Scan for the cell matching the given text and deliver its [X, Y] coordinate at center. 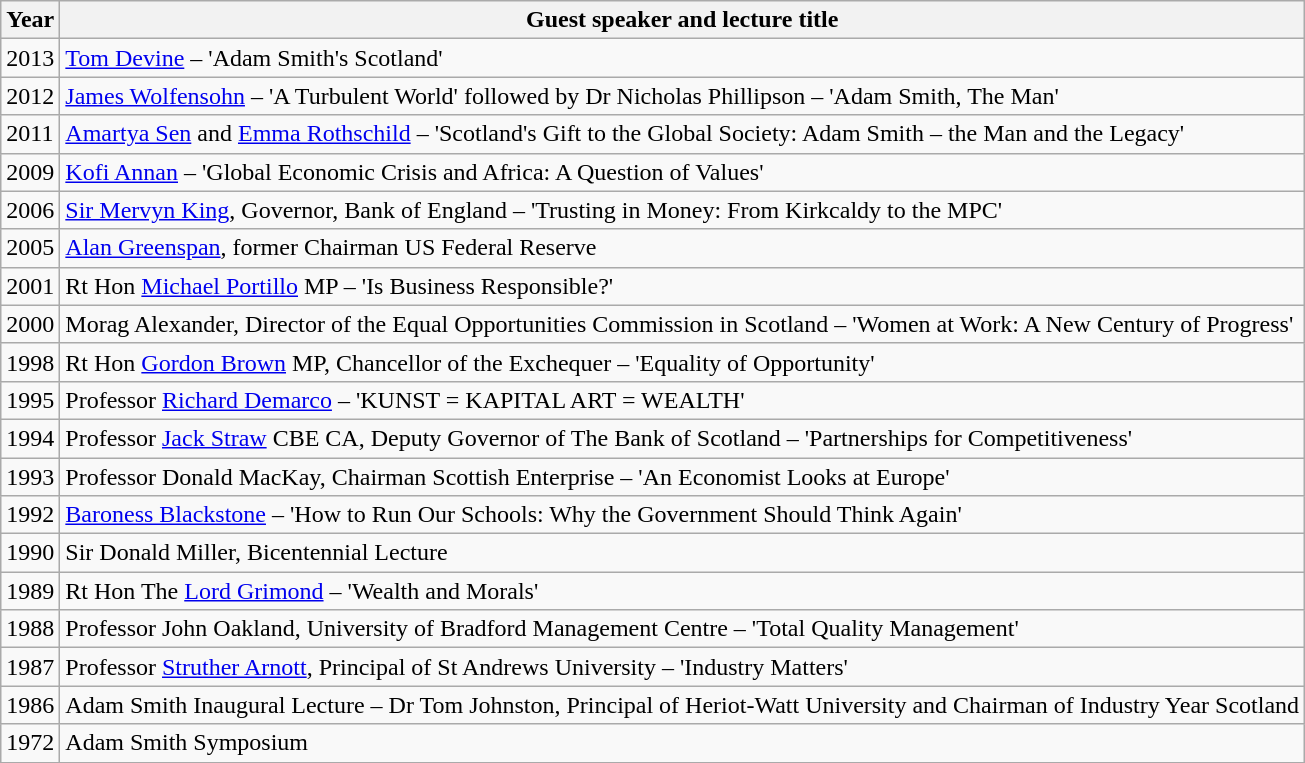
1995 [30, 400]
Year [30, 20]
1998 [30, 362]
Sir Mervyn King, Governor, Bank of England – 'Trusting in Money: From Kirkcaldy to the MPC' [682, 210]
1989 [30, 591]
1993 [30, 477]
Professor Donald MacKay, Chairman Scottish Enterprise – 'An Economist Looks at Europe' [682, 477]
1987 [30, 667]
Rt Hon Gordon Brown MP, Chancellor of the Exchequer – 'Equality of Opportunity' [682, 362]
1988 [30, 629]
2011 [30, 134]
2013 [30, 58]
Guest speaker and lecture title [682, 20]
Professor Richard Demarco – 'KUNST = KAPITAL ART = WEALTH' [682, 400]
Tom Devine – 'Adam Smith's Scotland' [682, 58]
1990 [30, 553]
2001 [30, 286]
1972 [30, 743]
Professor Jack Straw CBE CA, Deputy Governor of The Bank of Scotland – 'Partnerships for Competitiveness' [682, 438]
2005 [30, 248]
Baroness Blackstone – 'How to Run Our Schools: Why the Government Should Think Again' [682, 515]
1986 [30, 705]
2009 [30, 172]
1994 [30, 438]
Adam Smith Symposium [682, 743]
Professor Struther Arnott, Principal of St Andrews University – 'Industry Matters' [682, 667]
2006 [30, 210]
Alan Greenspan, former Chairman US Federal Reserve [682, 248]
1992 [30, 515]
Kofi Annan – 'Global Economic Crisis and Africa: A Question of Values' [682, 172]
2000 [30, 324]
Amartya Sen and Emma Rothschild – 'Scotland's Gift to the Global Society: Adam Smith – the Man and the Legacy' [682, 134]
Rt Hon Michael Portillo MP – 'Is Business Responsible?' [682, 286]
Adam Smith Inaugural Lecture – Dr Tom Johnston, Principal of Heriot-Watt University and Chairman of Industry Year Scotland [682, 705]
Sir Donald Miller, Bicentennial Lecture [682, 553]
Rt Hon The Lord Grimond – 'Wealth and Morals' [682, 591]
Morag Alexander, Director of the Equal Opportunities Commission in Scotland – 'Women at Work: A New Century of Progress' [682, 324]
2012 [30, 96]
James Wolfensohn – 'A Turbulent World' followed by Dr Nicholas Phillipson – 'Adam Smith, The Man' [682, 96]
Professor John Oakland, University of Bradford Management Centre – 'Total Quality Management' [682, 629]
